Provide the (x, y) coordinate of the cell's center where the given text is located.  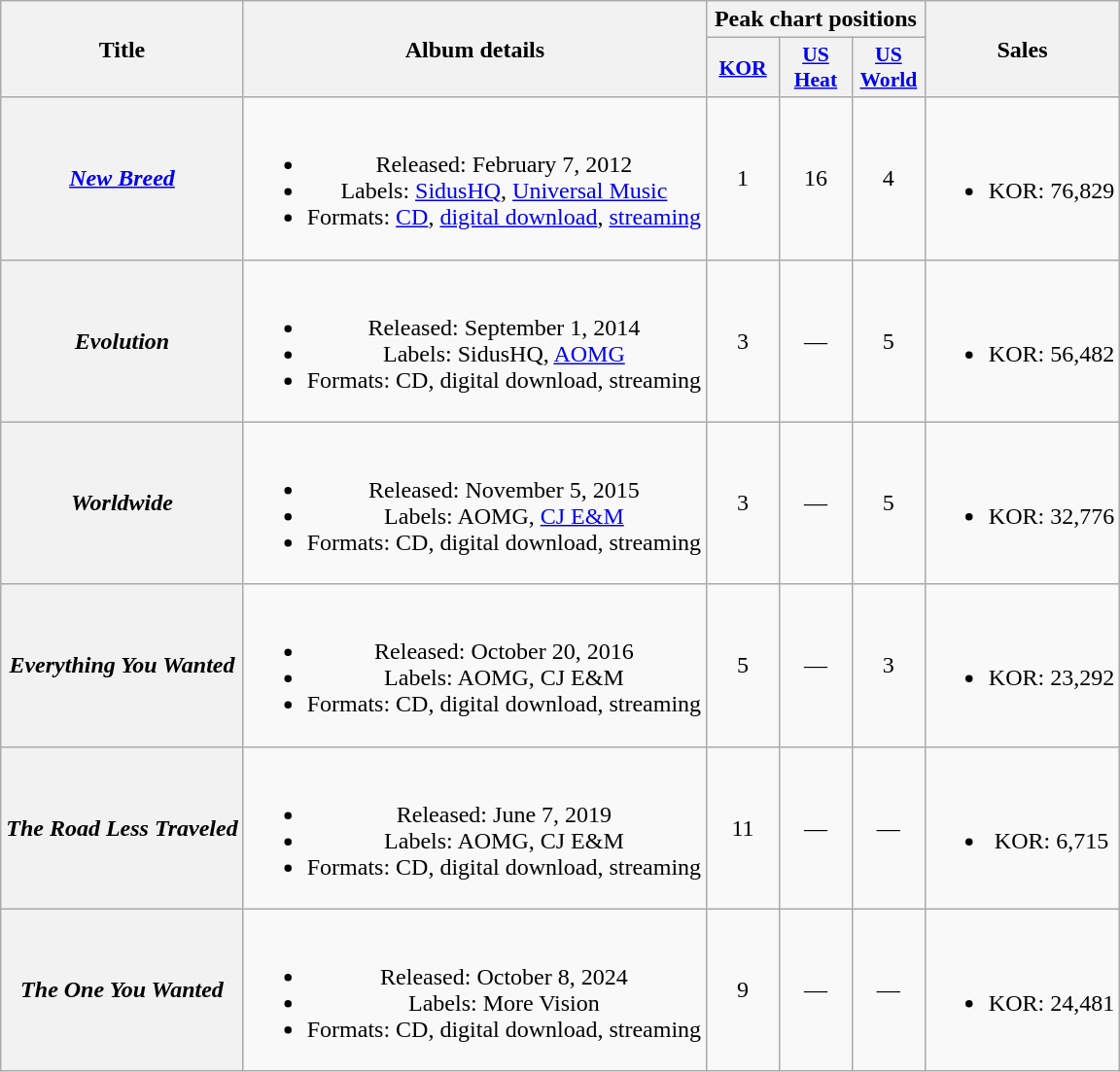
Title (122, 49)
16 (815, 179)
Released: September 1, 2014Labels: SidusHQ, AOMGFormats: CD, digital download, streaming (474, 340)
1 (743, 179)
KOR: 23,292 (1022, 665)
KOR (743, 68)
Evolution (122, 340)
11 (743, 828)
KOR: 24,481 (1022, 989)
The One You Wanted (122, 989)
Sales (1022, 49)
Released: October 8, 2024Labels: More VisionFormats: CD, digital download, streaming (474, 989)
Album details (474, 49)
9 (743, 989)
Peak chart positions (817, 19)
The Road Less Traveled (122, 828)
Released: February 7, 2012Labels: SidusHQ, Universal MusicFormats: CD, digital download, streaming (474, 179)
USWorld (889, 68)
USHeat (815, 68)
Released: June 7, 2019Labels: AOMG, CJ E&MFormats: CD, digital download, streaming (474, 828)
Worldwide (122, 503)
Released: November 5, 2015Labels: AOMG, CJ E&MFormats: CD, digital download, streaming (474, 503)
New Breed (122, 179)
KOR: 56,482 (1022, 340)
Everything You Wanted (122, 665)
Released: October 20, 2016Labels: AOMG, CJ E&MFormats: CD, digital download, streaming (474, 665)
KOR: 76,829 (1022, 179)
KOR: 32,776 (1022, 503)
4 (889, 179)
KOR: 6,715 (1022, 828)
